Output the (x, y) coordinate of the center of the cell containing the given text.  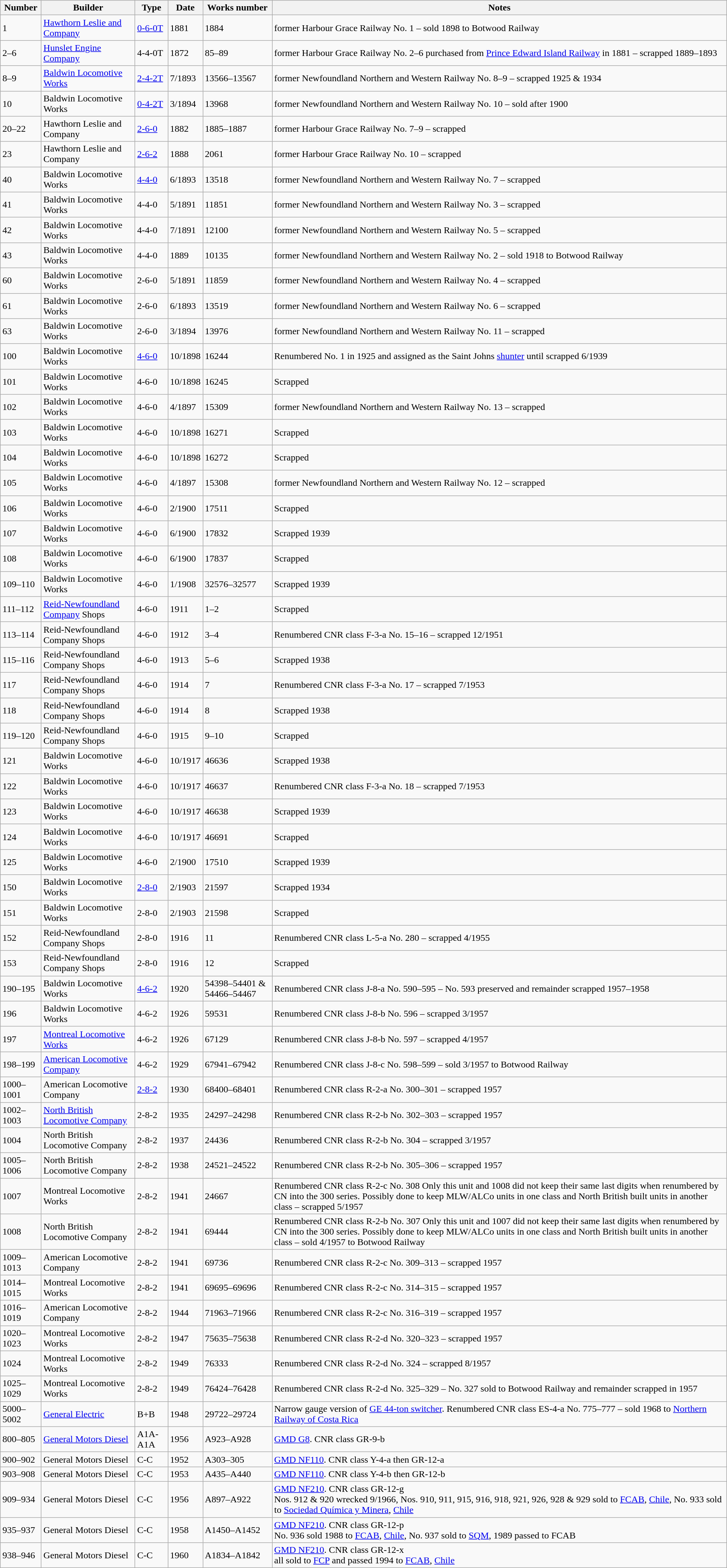
12 (238, 963)
1005–1006 (21, 1166)
A1A-A1A (151, 1439)
GMD NF110. CNR class Y-4-b then GR-12-b (499, 1474)
1884 (238, 28)
1947 (185, 1338)
150 (21, 888)
4-4-0T (151, 53)
13519 (238, 305)
Renumbered CNR class R-2-d No. 324 – scrapped 8/1957 (499, 1363)
Renumbered CNR class R-2-c No. 314–315 – scrapped 1957 (499, 1288)
8–9 (21, 78)
1930 (185, 1090)
106 (21, 508)
1915 (185, 736)
17510 (238, 862)
former Newfoundland Northern and Western Railway No. 5 – scrapped (499, 230)
124 (21, 837)
152 (21, 938)
Renumbered CNR class R-2-b No. 302–303 – scrapped 1957 (499, 1115)
former Newfoundland Northern and Western Railway No. 11 – scrapped (499, 331)
909–934 (21, 1499)
1014–1015 (21, 1288)
former Newfoundland Northern and Western Railway No. 2 – sold 1918 to Botwood Railway (499, 255)
16245 (238, 382)
67129 (238, 1039)
61 (21, 305)
1872 (185, 53)
1888 (185, 154)
1881 (185, 28)
Type (151, 8)
1938 (185, 1166)
10 (21, 103)
1020–1023 (21, 1338)
13976 (238, 331)
Renumbered CNR class J-8-b No. 597 – scrapped 4/1957 (499, 1039)
938–946 (21, 1555)
13968 (238, 103)
A435–A440 (238, 1474)
23 (21, 154)
Hunslet Engine Company (88, 53)
2-6-2 (151, 154)
General Electric (88, 1414)
Builder (88, 8)
122 (21, 787)
GMD NF210. CNR class GR-12-xall sold to FCP and passed 1994 to FCAB, Chile (499, 1555)
16272 (238, 458)
Scrapped 1934 (499, 888)
111–112 (21, 609)
9–10 (238, 736)
13566–13567 (238, 78)
41 (21, 204)
903–908 (21, 1474)
3–4 (238, 634)
Renumbered CNR class J-8-a No. 590–595 – No. 593 preserved and remainder scrapped 1957–1958 (499, 989)
Works number (238, 8)
Renumbered CNR class R-2-c No. 316–319 – scrapped 1957 (499, 1313)
Renumbered CNR class R-2-b No. 305–306 – scrapped 1957 (499, 1166)
115–116 (21, 660)
Renumbered CNR class R-2-d No. 320–323 – scrapped 1957 (499, 1338)
13518 (238, 180)
121 (21, 761)
1952 (185, 1459)
75635–75638 (238, 1338)
197 (21, 1039)
1953 (185, 1474)
43 (21, 255)
Renumbered CNR class R-2-c No. 309–313 – scrapped 1957 (499, 1262)
119–120 (21, 736)
17832 (238, 533)
1913 (185, 660)
Renumbered CNR class R-2-d No. 325–329 – No. 327 sold to Botwood Railway and remainder scrapped in 1957 (499, 1389)
113–114 (21, 634)
67941–67942 (238, 1064)
Renumbered No. 1 in 1925 and assigned as the Saint Johns shunter until scrapped 6/1939 (499, 357)
46691 (238, 837)
B+B (151, 1414)
Narrow gauge version of GE 44-ton switcher. Renumbered CNR class ES-4-a No. 775–777 – sold 1968 to Northern Railway of Costa Rica (499, 1414)
71963–71966 (238, 1313)
0-6-0T (151, 28)
GMD G8. CNR class GR-9-b (499, 1439)
118 (21, 710)
1000–1001 (21, 1090)
107 (21, 533)
8 (238, 710)
1008 (21, 1232)
104 (21, 458)
Renumbered CNR class F-3-a No. 15–16 – scrapped 12/1951 (499, 634)
1885–1887 (238, 129)
A303–305 (238, 1459)
24667 (238, 1196)
151 (21, 912)
A1450–A1452 (238, 1530)
900–902 (21, 1459)
16271 (238, 432)
1935 (185, 1115)
105 (21, 483)
former Newfoundland Northern and Western Railway No. 12 – scrapped (499, 483)
2061 (238, 154)
10135 (238, 255)
former Newfoundland Northern and Western Railway No. 3 – scrapped (499, 204)
123 (21, 811)
Renumbered CNR class J-8-b No. 596 – scrapped 3/1957 (499, 1013)
7/1893 (185, 78)
2-4-2T (151, 78)
1944 (185, 1313)
1016–1019 (21, 1313)
21597 (238, 888)
1960 (185, 1555)
1/1908 (185, 584)
1937 (185, 1140)
69736 (238, 1262)
former Newfoundland Northern and Western Railway No. 7 – scrapped (499, 180)
69444 (238, 1232)
1889 (185, 255)
12100 (238, 230)
7/1891 (185, 230)
46637 (238, 787)
A923–A928 (238, 1439)
15309 (238, 407)
800–805 (21, 1439)
117 (21, 685)
17837 (238, 559)
1882 (185, 129)
2–6 (21, 53)
1009–1013 (21, 1262)
Renumbered CNR class F-3-a No. 18 – scrapped 7/1953 (499, 787)
former Newfoundland Northern and Western Railway No. 10 – sold after 1900 (499, 103)
former Harbour Grace Railway No. 1 – sold 1898 to Botwood Railway (499, 28)
1002–1003 (21, 1115)
GMD NF210. CNR class GR-12-pNo. 936 sold 1988 to FCAB, Chile, No. 937 sold to SQM, 1989 passed to FCAB (499, 1530)
24436 (238, 1140)
1920 (185, 989)
7 (238, 685)
196 (21, 1013)
59531 (238, 1013)
former Harbour Grace Railway No. 10 – scrapped (499, 154)
68400–68401 (238, 1090)
17511 (238, 508)
Renumbered CNR class R-2-b No. 304 – scrapped 3/1957 (499, 1140)
11859 (238, 281)
198–199 (21, 1064)
76424–76428 (238, 1389)
100 (21, 357)
Renumbered CNR class R-2-a No. 300–301 – scrapped 1957 (499, 1090)
former Harbour Grace Railway No. 7–9 – scrapped (499, 129)
63 (21, 331)
101 (21, 382)
42 (21, 230)
102 (21, 407)
former Newfoundland Northern and Western Railway No. 13 – scrapped (499, 407)
1024 (21, 1363)
1–2 (238, 609)
20–22 (21, 129)
85–89 (238, 53)
190–195 (21, 989)
former Newfoundland Northern and Western Railway No. 4 – scrapped (499, 281)
15308 (238, 483)
Notes (499, 8)
109–110 (21, 584)
Number (21, 8)
46636 (238, 761)
60 (21, 281)
1004 (21, 1140)
108 (21, 559)
former Newfoundland Northern and Western Railway No. 8–9 – scrapped 1925 & 1934 (499, 78)
11 (238, 938)
40 (21, 180)
54398–54401 & 54466–54467 (238, 989)
Renumbered CNR class J-8-c No. 598–599 – sold 3/1957 to Botwood Railway (499, 1064)
24521–24522 (238, 1166)
A897–A922 (238, 1499)
former Harbour Grace Railway No. 2–6 purchased from Prince Edward Island Railway in 1881 – scrapped 1889–1893 (499, 53)
GMD NF110. CNR class Y-4-a then GR-12-a (499, 1459)
1948 (185, 1414)
16244 (238, 357)
1958 (185, 1530)
29722–29724 (238, 1414)
5000–5002 (21, 1414)
153 (21, 963)
1 (21, 28)
103 (21, 432)
32576–32577 (238, 584)
1007 (21, 1196)
21598 (238, 912)
Date (185, 8)
former Newfoundland Northern and Western Railway No. 6 – scrapped (499, 305)
A1834–A1842 (238, 1555)
0-4-2T (151, 103)
1929 (185, 1064)
11851 (238, 204)
1025–1029 (21, 1389)
5–6 (238, 660)
69695–69696 (238, 1288)
1911 (185, 609)
24297–24298 (238, 1115)
76333 (238, 1363)
1912 (185, 634)
Renumbered CNR class L-5-a No. 280 – scrapped 4/1955 (499, 938)
46638 (238, 811)
Renumbered CNR class F-3-a No. 17 – scrapped 7/1953 (499, 685)
125 (21, 862)
935–937 (21, 1530)
